Capture the cell that displays the provided text and extract its [x, y] central coordinate. 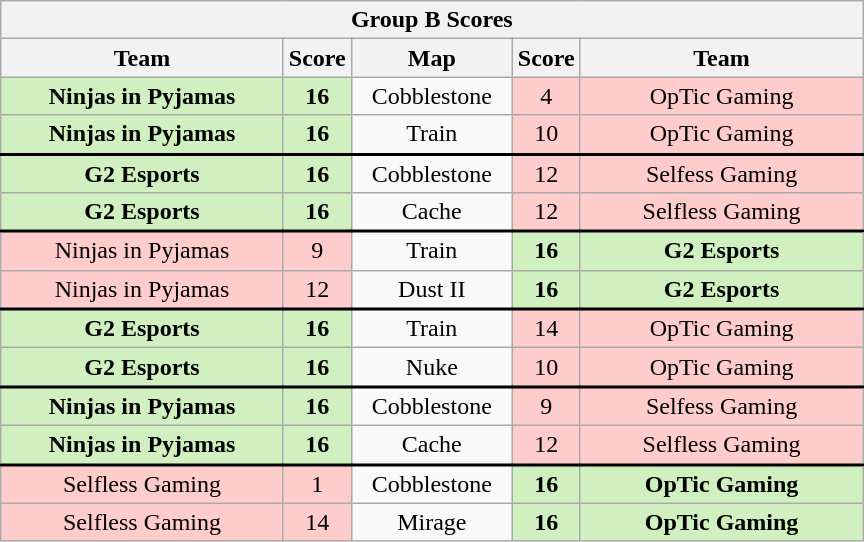
Nuke [432, 368]
1 [317, 484]
Map [432, 58]
4 [546, 96]
Mirage [432, 522]
Dust II [432, 290]
Group B Scores [432, 20]
